Output the [x, y] coordinate of the center of the cell containing the given text.  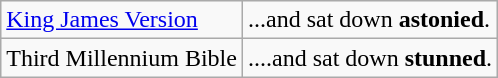
....and sat down stunned. [370, 58]
Third Millennium Bible [122, 58]
King James Version [122, 20]
...and sat down astonied. [370, 20]
